From the cell containing the given text, extract its center point as [x, y] coordinate. 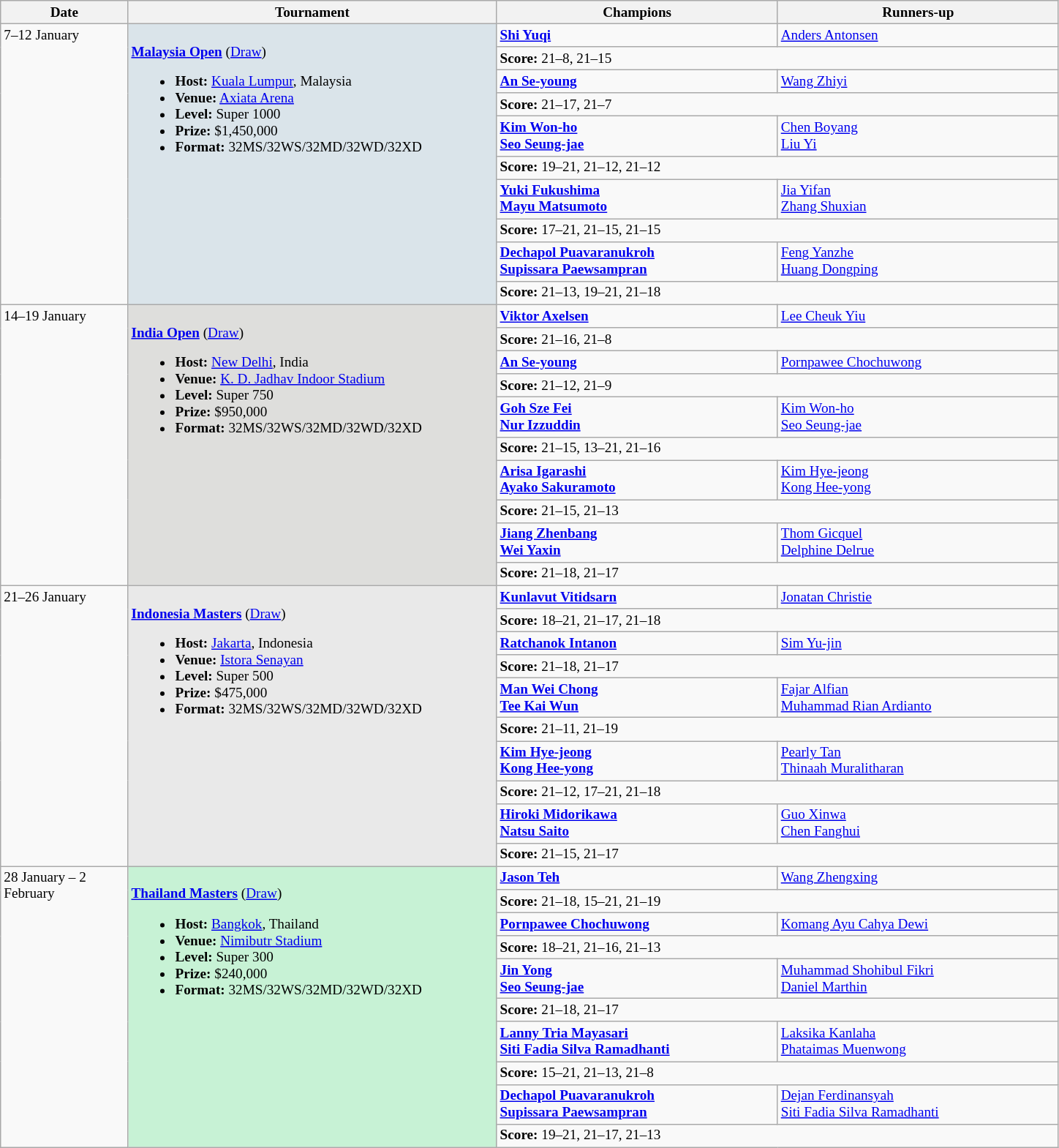
Lanny Tria Mayasari Siti Fadia Silva Ramadhanti [637, 1041]
Arisa Igarashi Ayako Sakuramoto [637, 479]
Lee Cheuk Yiu [918, 316]
Jason Teh [637, 878]
Score: 21–16, 21–8 [777, 339]
Guo Xinwa Chen Fanghui [918, 823]
Score: 21–15, 13–21, 21–16 [777, 449]
Hiroki Midorikawa Natsu Saito [637, 823]
21–26 January [64, 726]
Goh Sze Fei Nur Izzuddin [637, 417]
Malaysia Open (Draw)Host: Kuala Lumpur, MalaysiaVenue: Axiata ArenaLevel: Super 1000Prize: $1,450,000Format: 32MS/32WS/32MD/32WD/32XD [312, 164]
Score: 21–15, 21–17 [777, 855]
Sim Yu-jin [918, 643]
Date [64, 12]
Score: 21–18, 15–21, 21–19 [777, 901]
7–12 January [64, 164]
Yuki Fukushima Mayu Matsumoto [637, 199]
Score: 17–21, 21–15, 21–15 [777, 230]
Kunlavut Vitidsarn [637, 597]
Score: 21–15, 21–13 [777, 511]
Dejan Ferdinansyah Siti Fadia Silva Ramadhanti [918, 1104]
28 January – 2 February [64, 1007]
Champions [637, 12]
14–19 January [64, 445]
Viktor Axelsen [637, 316]
Jin Yong Seo Seung-jae [637, 978]
India Open (Draw)Host: New Delhi, IndiaVenue: K. D. Jadhav Indoor StadiumLevel: Super 750Prize: $950,000Format: 32MS/32WS/32MD/32WD/32XD [312, 445]
Score: 21–8, 21–15 [777, 59]
Wang Zhiyi [918, 81]
Chen Boyang Liu Yi [918, 136]
Fajar Alfian Muhammad Rian Ardianto [918, 698]
Jonatan Christie [918, 597]
Score: 15–21, 21–13, 21–8 [777, 1073]
Tournament [312, 12]
Score: 21–11, 21–19 [777, 729]
Indonesia Masters (Draw)Host: Jakarta, IndonesiaVenue: Istora SenayanLevel: Super 500Prize: $475,000Format: 32MS/32WS/32MD/32WD/32XD [312, 726]
Score: 21–12, 21–9 [777, 386]
Runners-up [918, 12]
Score: 21–12, 17–21, 21–18 [777, 792]
Score: 18–21, 21–17, 21–18 [777, 620]
Score: 18–21, 21–16, 21–13 [777, 948]
Laksika Kanlaha Phataimas Muenwong [918, 1041]
Jia Yifan Zhang Shuxian [918, 199]
Score: 19–21, 21–17, 21–13 [777, 1136]
Thom Gicquel Delphine Delrue [918, 542]
Pearly Tan Thinaah Muralitharan [918, 760]
Shi Yuqi [637, 35]
Muhammad Shohibul Fikri Daniel Marthin [918, 978]
Feng Yanzhe Huang Dongping [918, 261]
Wang Zhengxing [918, 878]
Man Wei Chong Tee Kai Wun [637, 698]
Komang Ayu Cahya Dewi [918, 924]
Thailand Masters (Draw)Host: Bangkok, ThailandVenue: Nimibutr StadiumLevel: Super 300Prize: $240,000Format: 32MS/32WS/32MD/32WD/32XD [312, 1007]
Jiang Zhenbang Wei Yaxin [637, 542]
Score: 21–13, 19–21, 21–18 [777, 293]
Anders Antonsen [918, 35]
Score: 21–17, 21–7 [777, 105]
Ratchanok Intanon [637, 643]
Score: 19–21, 21–12, 21–12 [777, 168]
